Determine the (x, y) coordinate at the center of the cell enclosing the given text.  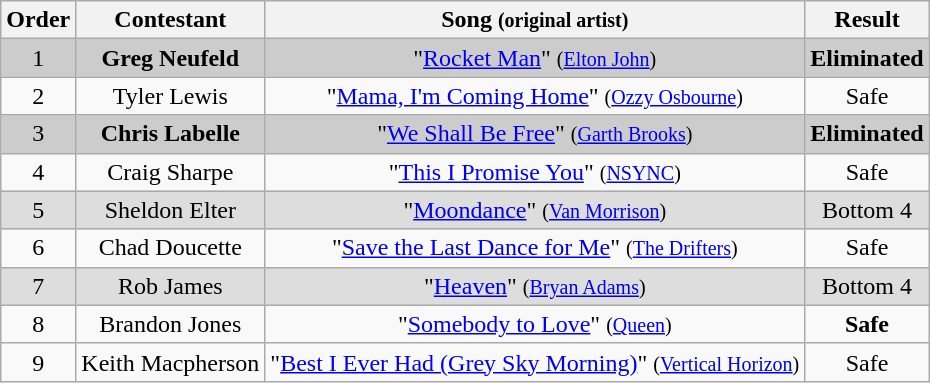
"Mama, I'm Coming Home" (Ozzy Osbourne) (535, 96)
"Somebody to Love" (Queen) (535, 324)
7 (38, 286)
6 (38, 248)
1 (38, 58)
Brandon Jones (170, 324)
9 (38, 362)
"We Shall Be Free" (Garth Brooks) (535, 134)
5 (38, 210)
Result (867, 20)
Greg Neufeld (170, 58)
"Heaven" (Bryan Adams) (535, 286)
Order (38, 20)
Craig Sharpe (170, 172)
"Moondance" (Van Morrison) (535, 210)
"Best I Ever Had (Grey Sky Morning)" (Vertical Horizon) (535, 362)
Chad Doucette (170, 248)
3 (38, 134)
Song (original artist) (535, 20)
"This I Promise You" (NSYNC) (535, 172)
Tyler Lewis (170, 96)
"Rocket Man" (Elton John) (535, 58)
"Save the Last Dance for Me" (The Drifters) (535, 248)
2 (38, 96)
8 (38, 324)
Chris Labelle (170, 134)
Contestant (170, 20)
4 (38, 172)
Sheldon Elter (170, 210)
Keith Macpherson (170, 362)
Rob James (170, 286)
